For the text-containing cell, return its midpoint in (x, y) coordinate format. 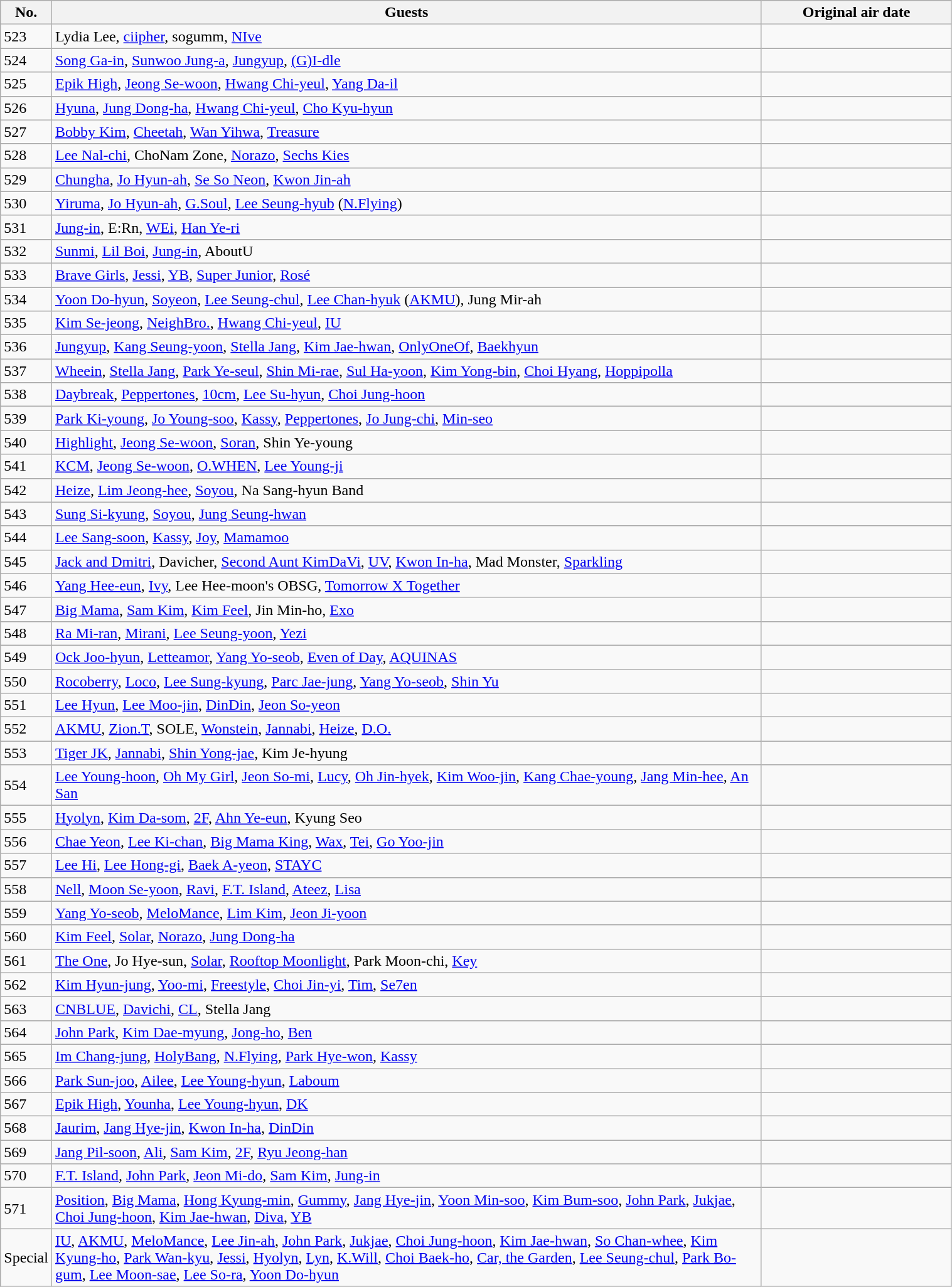
553 (26, 753)
No. (26, 13)
Epik High, Younha, Lee Young-hyun, DK (407, 1104)
Hyuna, Jung Dong-ha, Hwang Chi-yeul, Cho Kyu-hyun (407, 108)
Chungha, Jo Hyun-ah, Se So Neon, Kwon Jin-ah (407, 179)
Sung Si-kyung, Soyou, Jung Seung-hwan (407, 514)
Lydia Lee, ciipher, sogumm, NIve (407, 36)
Daybreak, Peppertones, 10cm, Lee Su-hyun, Choi Jung-hoon (407, 395)
Jaurim, Jang Hye-jin, Kwon In-ha, DinDin (407, 1128)
Lee Nal-chi, ChoNam Zone, Norazo, Sechs Kies (407, 156)
550 (26, 681)
Song Ga-in, Sunwoo Jung-a, Jungyup, (G)I-dle (407, 60)
Kim Hyun-jung, Yoo-mi, Freestyle, Choi Jin-yi, Tim, Se7en (407, 985)
562 (26, 985)
AKMU, Zion.T, SOLE, Wonstein, Jannabi, Heize, D.O. (407, 729)
538 (26, 395)
564 (26, 1032)
Big Mama, Sam Kim, Kim Feel, Jin Min-ho, Exo (407, 609)
533 (26, 275)
549 (26, 657)
523 (26, 36)
546 (26, 585)
571 (26, 1209)
Kim Se-jeong, NeighBro., Hwang Chi-yeul, IU (407, 323)
Lee Sang-soon, Kassy, Joy, Mamamoo (407, 538)
554 (26, 786)
570 (26, 1176)
The One, Jo Hye-sun, Solar, Rooftop Moonlight, Park Moon-chi, Key (407, 961)
539 (26, 419)
Yoon Do-hyun, Soyeon, Lee Seung-chul, Lee Chan-hyuk (AKMU), Jung Mir-ah (407, 299)
Special (26, 1258)
John Park, Kim Dae-myung, Jong-ho, Ben (407, 1032)
Highlight, Jeong Se-woon, Soran, Shin Ye-young (407, 442)
531 (26, 227)
Tiger JK, Jannabi, Shin Yong-jae, Kim Je-hyung (407, 753)
557 (26, 865)
525 (26, 84)
535 (26, 323)
Ock Joo-hyun, Letteamor, Yang Yo-seob, Even of Day, AQUINAS (407, 657)
540 (26, 442)
Heize, Lim Jeong-hee, Soyou, Na Sang-hyun Band (407, 490)
Yiruma, Jo Hyun-ah, G.Soul, Lee Seung-hyub (N.Flying) (407, 203)
558 (26, 889)
Jung-in, E:Rn, WEi, Han Ye-ri (407, 227)
555 (26, 818)
Ra Mi-ran, Mirani, Lee Seung-yoon, Yezi (407, 633)
Jack and Dmitri, Davicher, Second Aunt KimDaVi, UV, Kwon In-ha, Mad Monster, Sparkling (407, 562)
532 (26, 251)
Jang Pil-soon, Ali, Sam Kim, 2F, Ryu Jeong-han (407, 1152)
534 (26, 299)
528 (26, 156)
552 (26, 729)
559 (26, 913)
529 (26, 179)
Park Ki-young, Jo Young-soo, Kassy, Peppertones, Jo Jung-chi, Min-seo (407, 419)
Nell, Moon Se-yoon, Ravi, F.T. Island, Ateez, Lisa (407, 889)
542 (26, 490)
543 (26, 514)
563 (26, 1008)
Rocoberry, Loco, Lee Sung-kyung, Parc Jae-jung, Yang Yo-seob, Shin Yu (407, 681)
Park Sun-joo, Ailee, Lee Young-hyun, Laboum (407, 1080)
541 (26, 466)
Kim Feel, Solar, Norazo, Jung Dong-ha (407, 937)
545 (26, 562)
547 (26, 609)
Sunmi, Lil Boi, Jung-in, AboutU (407, 251)
565 (26, 1056)
F.T. Island, John Park, Jeon Mi-do, Sam Kim, Jung-in (407, 1176)
560 (26, 937)
Im Chang-jung, HolyBang, N.Flying, Park Hye-won, Kassy (407, 1056)
Lee Hi, Lee Hong-gi, Baek A-yeon, STAYC (407, 865)
526 (26, 108)
569 (26, 1152)
551 (26, 705)
Yang Hee-eun, Ivy, Lee Hee-moon's OBSG, Tomorrow X Together (407, 585)
548 (26, 633)
Yang Yo-seob, MeloMance, Lim Kim, Jeon Ji-yoon (407, 913)
537 (26, 371)
566 (26, 1080)
Brave Girls, Jessi, YB, Super Junior, Rosé (407, 275)
CNBLUE, Davichi, CL, Stella Jang (407, 1008)
KCM, Jeong Se-woon, O.WHEN, Lee Young-ji (407, 466)
567 (26, 1104)
Bobby Kim, Cheetah, Wan Yihwa, Treasure (407, 132)
Epik High, Jeong Se-woon, Hwang Chi-yeul, Yang Da-il (407, 84)
Lee Young-hoon, Oh My Girl, Jeon So-mi, Lucy, Oh Jin-hyek, Kim Woo-jin, Kang Chae-young, Jang Min-hee, An San (407, 786)
527 (26, 132)
536 (26, 347)
Position, Big Mama, Hong Kyung-min, Gummy, Jang Hye-jin, Yoon Min-soo, Kim Bum-soo, John Park, Jukjae, Choi Jung-hoon, Kim Jae-hwan, Diva, YB (407, 1209)
530 (26, 203)
Jungyup, Kang Seung-yoon, Stella Jang, Kim Jae-hwan, OnlyOneOf, Baekhyun (407, 347)
Wheein, Stella Jang, Park Ye-seul, Shin Mi-rae, Sul Ha-yoon, Kim Yong-bin, Choi Hyang, Hoppipolla (407, 371)
544 (26, 538)
Hyolyn, Kim Da-som, 2F, Ahn Ye-eun, Kyung Seo (407, 818)
Lee Hyun, Lee Moo-jin, DinDin, Jeon So-yeon (407, 705)
Guests (407, 13)
568 (26, 1128)
556 (26, 841)
Original air date (856, 13)
Chae Yeon, Lee Ki-chan, Big Mama King, Wax, Tei, Go Yoo-jin (407, 841)
561 (26, 961)
524 (26, 60)
